Output the [X, Y] coordinate of the center of the cell containing the given text.  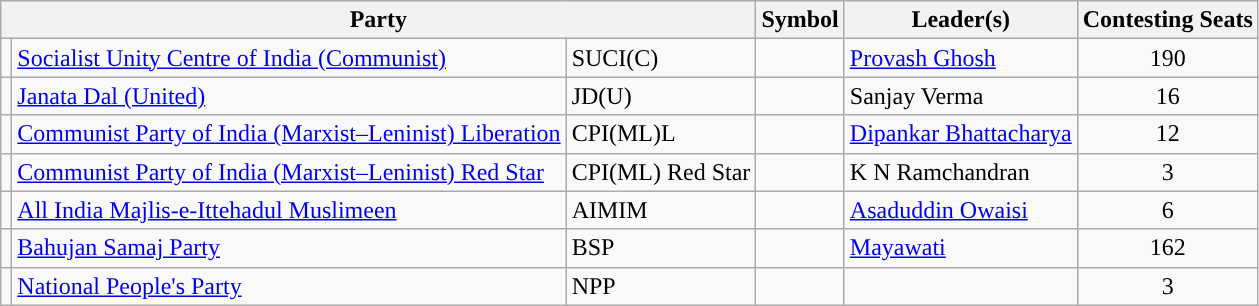
K N Ramchandran [960, 172]
Socialist Unity Centre of India (Communist) [289, 58]
CPI(ML) Red Star [661, 172]
6 [1168, 210]
Janata Dal (United) [289, 96]
Asaduddin Owaisi [960, 210]
AIMIM [661, 210]
Contesting Seats [1168, 20]
Party [378, 20]
Communist Party of India (Marxist–Leninist) Red Star [289, 172]
NPP [661, 286]
CPI(ML)L [661, 134]
National People's Party [289, 286]
Bahujan Samaj Party [289, 248]
Provash Ghosh [960, 58]
All India Majlis-e-Ittehadul Muslimeen [289, 210]
190 [1168, 58]
Symbol [800, 20]
Dipankar Bhattacharya [960, 134]
162 [1168, 248]
Mayawati [960, 248]
SUCI(C) [661, 58]
12 [1168, 134]
BSP [661, 248]
Sanjay Verma [960, 96]
JD(U) [661, 96]
Communist Party of India (Marxist–Leninist) Liberation [289, 134]
16 [1168, 96]
Leader(s) [960, 20]
